Find where the given text appears and provide that cell's center as (x, y) coordinate. 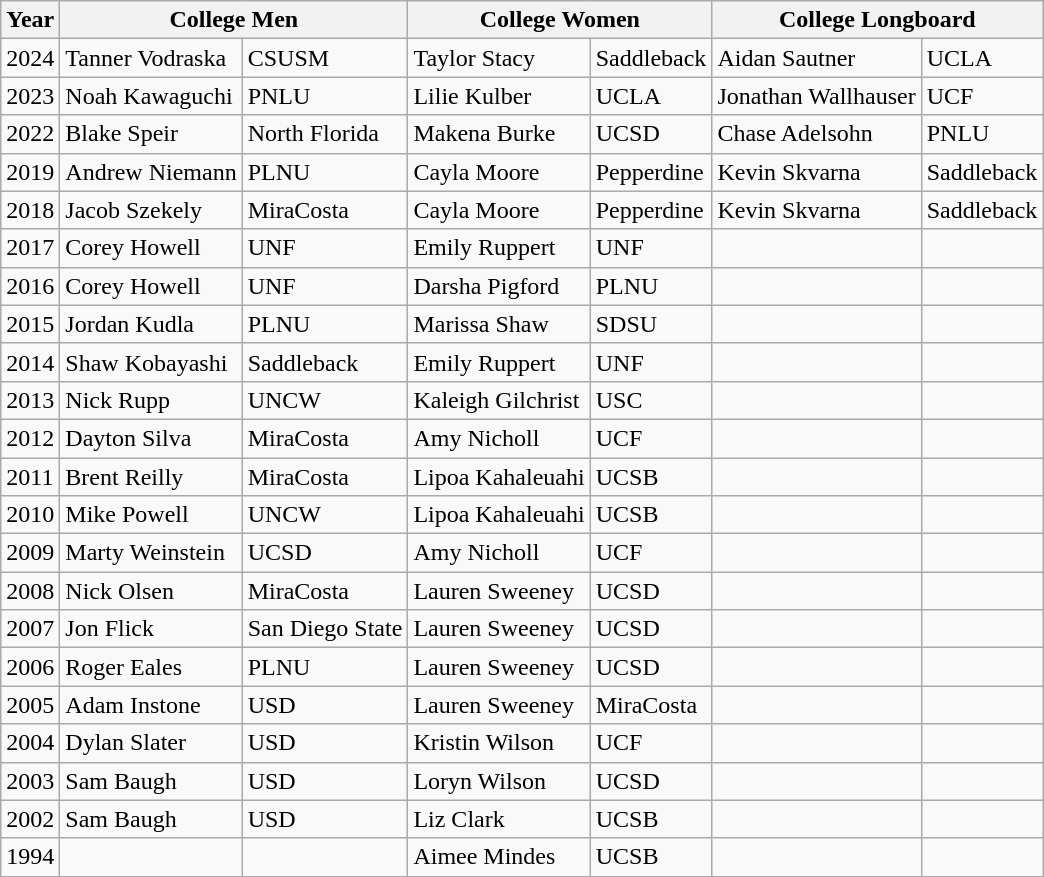
2011 (30, 477)
Aimee Mindes (499, 857)
Dylan Slater (151, 743)
San Diego State (325, 629)
2004 (30, 743)
College Women (560, 20)
Jonathan Wallhauser (816, 96)
2009 (30, 553)
Blake Speir (151, 134)
Brent Reilly (151, 477)
2010 (30, 515)
Tanner Vodraska (151, 58)
Chase Adelsohn (816, 134)
Dayton Silva (151, 438)
Adam Instone (151, 705)
Marty Weinstein (151, 553)
2008 (30, 591)
CSUSM (325, 58)
2019 (30, 172)
Darsha Pigford (499, 286)
Mike Powell (151, 515)
Liz Clark (499, 819)
Aidan Sautner (816, 58)
Noah Kawaguchi (151, 96)
Lilie Kulber (499, 96)
North Florida (325, 134)
2016 (30, 286)
Loryn Wilson (499, 781)
Jacob Szekely (151, 210)
College Men (234, 20)
2002 (30, 819)
Shaw Kobayashi (151, 362)
Jon Flick (151, 629)
Marissa Shaw (499, 324)
2022 (30, 134)
Makena Burke (499, 134)
College Longboard (878, 20)
2017 (30, 248)
2007 (30, 629)
1994 (30, 857)
Kaleigh Gilchrist (499, 400)
Nick Rupp (151, 400)
2013 (30, 400)
2012 (30, 438)
2005 (30, 705)
2003 (30, 781)
SDSU (651, 324)
Taylor Stacy (499, 58)
Kristin Wilson (499, 743)
Jordan Kudla (151, 324)
Andrew Niemann (151, 172)
2006 (30, 667)
2024 (30, 58)
Year (30, 20)
Nick Olsen (151, 591)
2014 (30, 362)
2018 (30, 210)
2015 (30, 324)
2023 (30, 96)
USC (651, 400)
Roger Eales (151, 667)
